Search for the cell housing the specified text and yield its [X, Y] center coordinate. 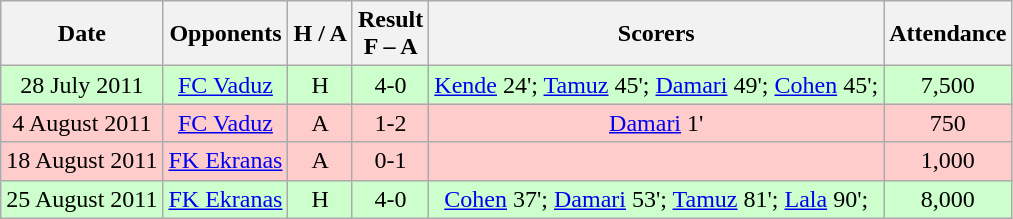
8,000 [948, 199]
Attendance [948, 34]
1-2 [390, 123]
H / A [320, 34]
750 [948, 123]
Damari 1' [656, 123]
25 August 2011 [82, 199]
Scorers [656, 34]
28 July 2011 [82, 85]
1,000 [948, 161]
ResultF – A [390, 34]
Date [82, 34]
0-1 [390, 161]
18 August 2011 [82, 161]
7,500 [948, 85]
Opponents [226, 34]
4 August 2011 [82, 123]
Kende 24'; Tamuz 45'; Damari 49'; Cohen 45'; [656, 85]
Cohen 37'; Damari 53'; Tamuz 81'; Lala 90'; [656, 199]
